For the text-containing cell, return its midpoint in (X, Y) coordinate format. 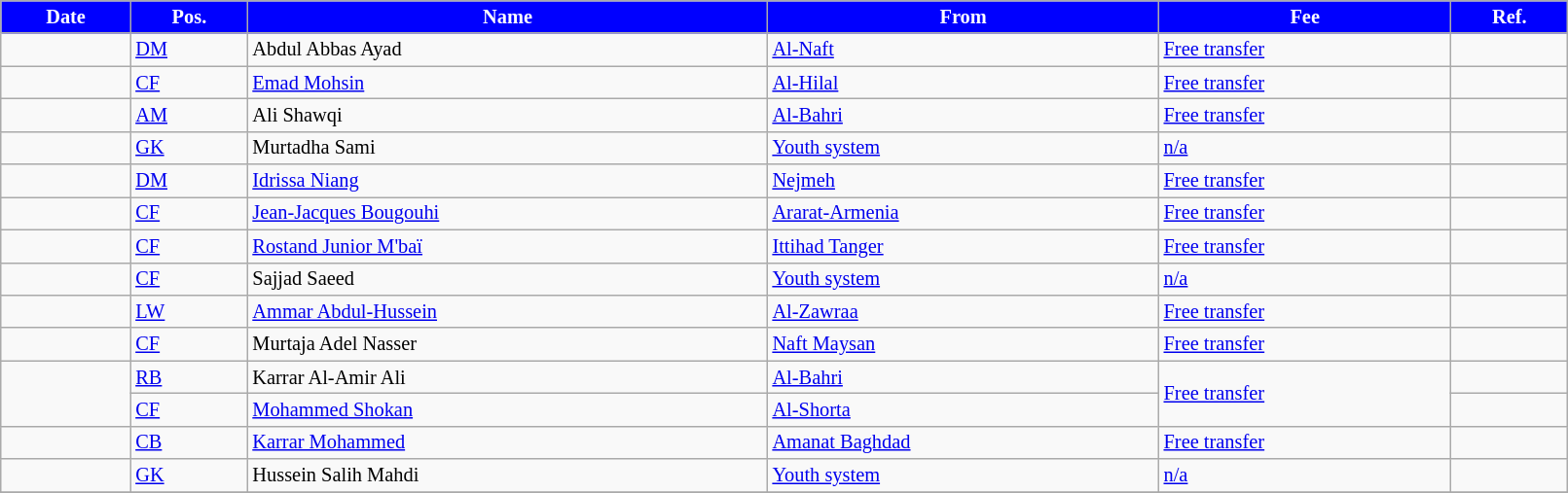
Rostand Junior M'baï (507, 246)
Nejmeh (964, 181)
RB (189, 377)
Murtadha Sami (507, 148)
Karrar Al-Amir Ali (507, 377)
Naft Maysan (964, 344)
Fee (1305, 17)
Name (507, 17)
AM (189, 115)
LW (189, 311)
Sajjad Saeed (507, 279)
Murtaja Adel Nasser (507, 344)
Pos. (189, 17)
Mohammed Shokan (507, 409)
Al-Naft (964, 50)
Ref. (1510, 17)
CB (189, 442)
Karrar Mohammed (507, 442)
Al-Shorta (964, 409)
From (964, 17)
Ararat-Armenia (964, 213)
Abdul Abbas Ayad (507, 50)
Emad Mohsin (507, 83)
Jean-Jacques Bougouhi (507, 213)
Idrissa Niang (507, 181)
Ammar Abdul-Hussein (507, 311)
Al-Zawraa (964, 311)
Hussein Salih Mahdi (507, 475)
Amanat Baghdad (964, 442)
Ittihad Tanger (964, 246)
Date (66, 17)
Ali Shawqi (507, 115)
Al-Hilal (964, 83)
